Locate the cell with the specified text and output its [X, Y] center coordinate. 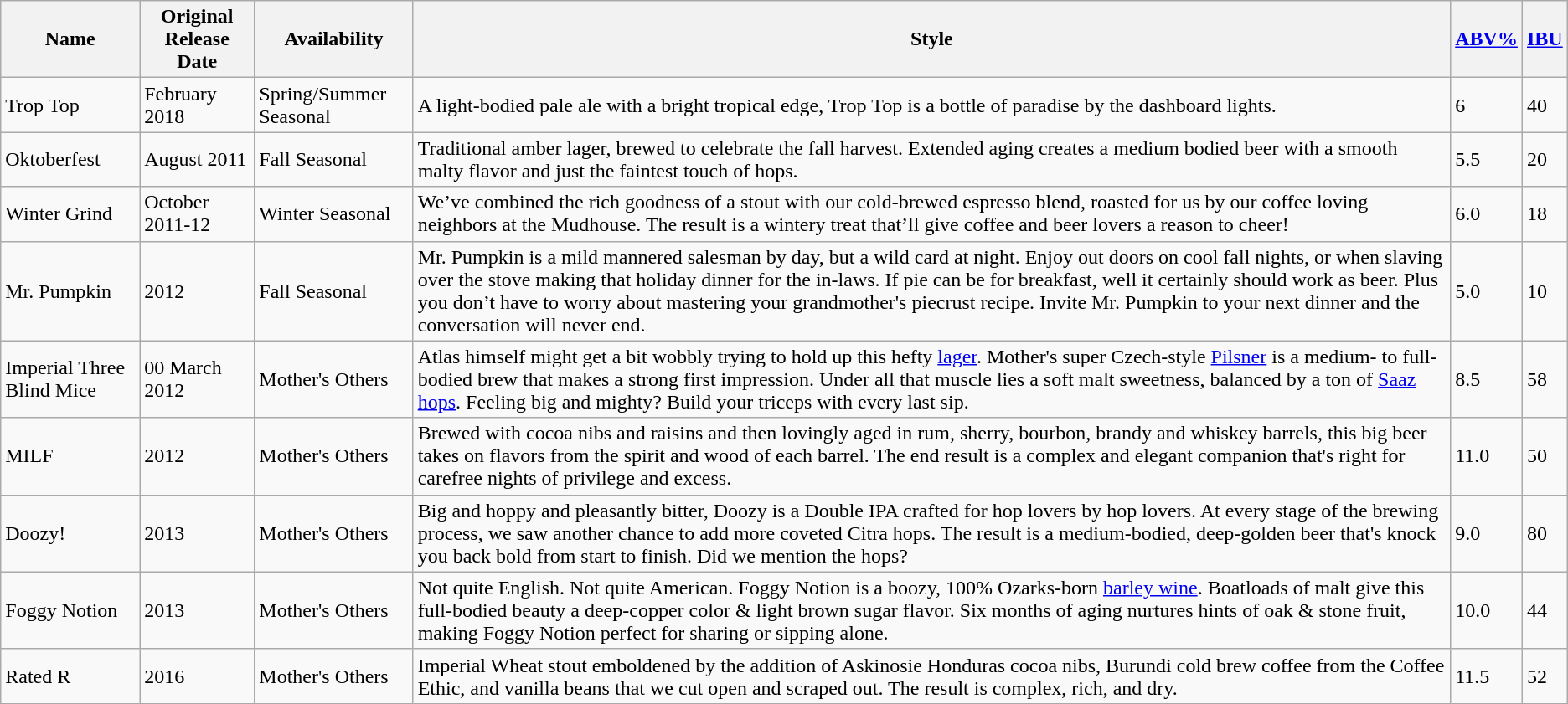
Name [70, 39]
10.0 [1487, 610]
11.5 [1487, 676]
5.0 [1487, 291]
11.0 [1487, 456]
Rated R [70, 676]
80 [1545, 533]
00 March 2012 [198, 379]
18 [1545, 214]
Trop Top [70, 105]
Oktoberfest [70, 159]
October 2011-12 [198, 214]
Spring/Summer Seasonal [333, 105]
5.5 [1487, 159]
20 [1545, 159]
August 2011 [198, 159]
Winter Grind [70, 214]
Imperial Three Blind Mice [70, 379]
10 [1545, 291]
Original Release Date [198, 39]
Winter Seasonal [333, 214]
Availability [333, 39]
Style [931, 39]
MILF [70, 456]
Doozy! [70, 533]
50 [1545, 456]
58 [1545, 379]
6 [1487, 105]
Mr. Pumpkin [70, 291]
8.5 [1487, 379]
A light-bodied pale ale with a bright tropical edge, Trop Top is a bottle of paradise by the dashboard lights. [931, 105]
ABV% [1487, 39]
Foggy Notion [70, 610]
2016 [198, 676]
9.0 [1487, 533]
February 2018 [198, 105]
40 [1545, 105]
44 [1545, 610]
IBU [1545, 39]
6.0 [1487, 214]
52 [1545, 676]
